Locate the cell with the specified text and output its [x, y] center coordinate. 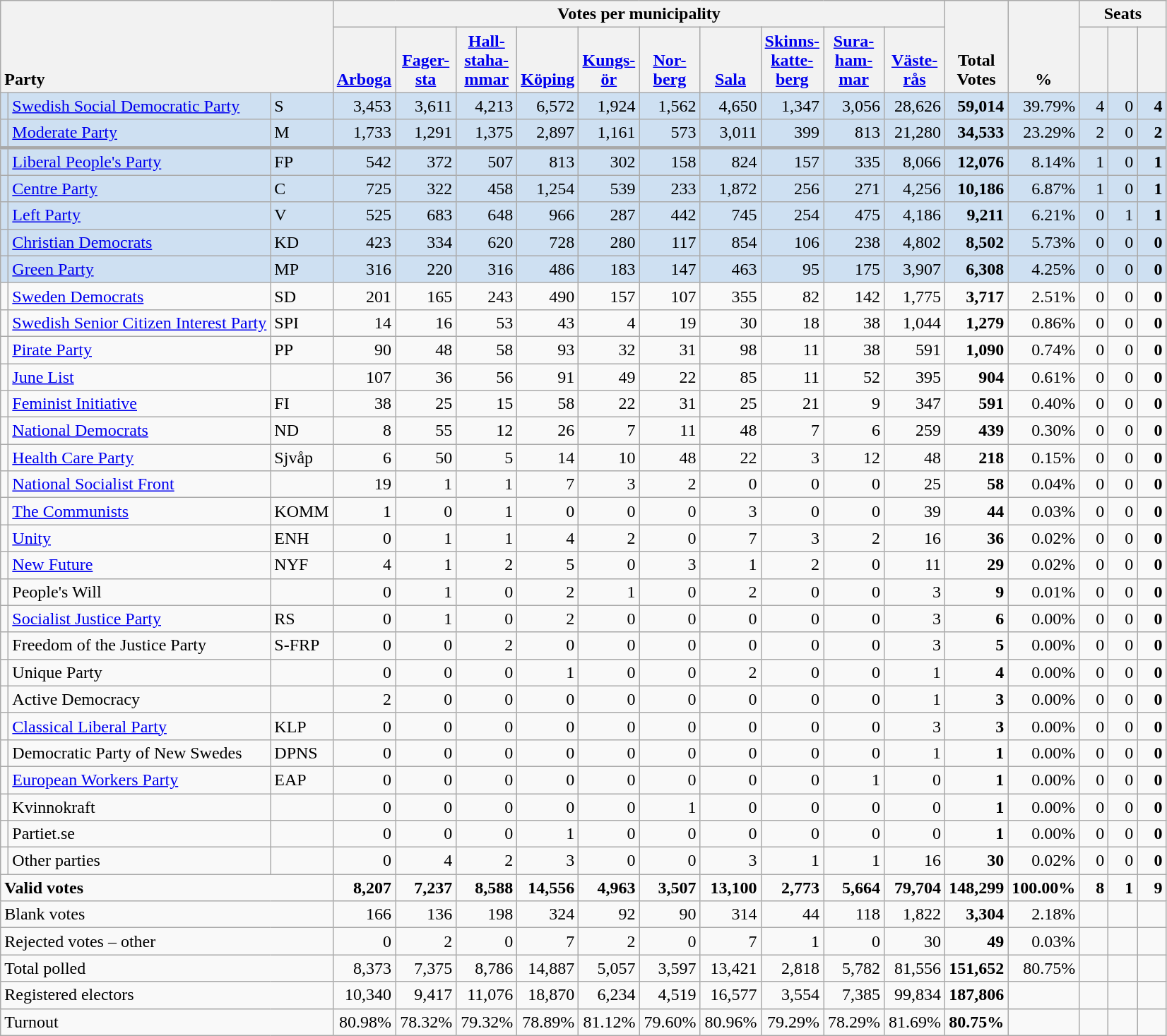
Väste- rås [915, 60]
100.00% [1044, 888]
16,577 [730, 995]
1,872 [730, 189]
June List [140, 376]
13,100 [730, 888]
539 [609, 189]
14,887 [548, 968]
1,161 [609, 133]
399 [792, 133]
13,421 [730, 968]
Registered electors [167, 995]
1,733 [364, 133]
81.69% [915, 1022]
DPNS [302, 753]
32 [609, 350]
FI [302, 404]
9,417 [426, 995]
0.61% [1044, 376]
3,304 [976, 915]
233 [670, 189]
2,897 [548, 133]
5,057 [609, 968]
21 [792, 404]
4.25% [1044, 269]
Swedish Social Democratic Party [140, 106]
Sura- ham- mar [854, 60]
Kungs- ör [609, 60]
Party [167, 47]
ENH [302, 538]
NYF [302, 565]
C [302, 189]
81.12% [609, 1022]
8,207 [364, 888]
507 [487, 161]
7,375 [426, 968]
29 [976, 565]
490 [548, 296]
Partiet.se [140, 834]
1,562 [670, 106]
79.32% [487, 1022]
5,782 [854, 968]
SD [302, 296]
2,818 [792, 968]
5.73% [1044, 242]
1,090 [976, 350]
V [302, 215]
Total polled [167, 968]
Sweden Democrats [140, 296]
People's Will [140, 592]
0.15% [1044, 458]
% [1044, 47]
53 [487, 323]
39.79% [1044, 106]
1,924 [609, 106]
147 [670, 269]
Rejected votes – other [167, 941]
165 [426, 296]
4,519 [670, 995]
372 [426, 161]
824 [730, 161]
1,254 [548, 189]
55 [426, 431]
80.96% [730, 1022]
287 [609, 215]
Sala [730, 60]
4,256 [915, 189]
85 [730, 376]
3,554 [792, 995]
ND [302, 431]
745 [730, 215]
39 [915, 511]
439 [976, 431]
0.01% [1044, 592]
5,664 [854, 888]
151,652 [976, 968]
648 [487, 215]
New Future [140, 565]
Classical Liberal Party [140, 726]
8,588 [487, 888]
Socialist Justice Party [140, 619]
98 [730, 350]
99,834 [915, 995]
Blank votes [167, 915]
KD [302, 242]
59,014 [976, 106]
National Democrats [140, 431]
355 [730, 296]
218 [976, 458]
Turnout [167, 1022]
28,626 [915, 106]
Pirate Party [140, 350]
725 [364, 189]
S [302, 106]
95 [792, 269]
Sjvåp [302, 458]
238 [854, 242]
14,556 [548, 888]
334 [426, 242]
Health Care Party [140, 458]
525 [364, 215]
Nor- berg [670, 60]
Liberal People's Party [140, 161]
82 [792, 296]
Seats [1123, 14]
6,572 [548, 106]
3,907 [915, 269]
6,234 [609, 995]
79.60% [670, 1022]
475 [854, 215]
220 [426, 269]
183 [609, 269]
254 [792, 215]
3,011 [730, 133]
KOMM [302, 511]
3,717 [976, 296]
Feminist Initiative [140, 404]
8,786 [487, 968]
136 [426, 915]
Votes per municipality [639, 14]
78.29% [854, 1022]
3,056 [854, 106]
18 [792, 323]
904 [976, 376]
0.74% [1044, 350]
1,775 [915, 296]
EAP [302, 780]
Freedom of the Justice Party [140, 645]
Unity [140, 538]
S-FRP [302, 645]
78.89% [548, 1022]
966 [548, 215]
3,597 [670, 968]
854 [730, 242]
Moderate Party [140, 133]
1,822 [915, 915]
0.30% [1044, 431]
11,076 [487, 995]
395 [915, 376]
RS [302, 619]
Unique Party [140, 672]
463 [730, 269]
6.21% [1044, 215]
Swedish Senior Citizen Interest Party [140, 323]
SPI [302, 323]
78.32% [426, 1022]
486 [548, 269]
Valid votes [167, 888]
7,385 [854, 995]
335 [854, 161]
56 [487, 376]
302 [609, 161]
Köping [548, 60]
Green Party [140, 269]
423 [364, 242]
442 [670, 215]
3,507 [670, 888]
43 [548, 323]
91 [548, 376]
1,279 [976, 323]
21,280 [915, 133]
34,533 [976, 133]
4,213 [487, 106]
314 [730, 915]
7,237 [426, 888]
PP [302, 350]
148,299 [976, 888]
166 [364, 915]
8,373 [364, 968]
9,211 [976, 215]
Kvinnokraft [140, 807]
79.29% [792, 1022]
6,308 [976, 269]
National Socialist Front [140, 484]
15 [487, 404]
201 [364, 296]
50 [426, 458]
80.98% [364, 1022]
Hall- staha- mmar [487, 60]
Other parties [140, 861]
175 [854, 269]
Centre Party [140, 189]
458 [487, 189]
198 [487, 915]
26 [548, 431]
2.51% [1044, 296]
Arboga [364, 60]
12,076 [976, 161]
FP [302, 161]
10,340 [364, 995]
6.87% [1044, 189]
158 [670, 161]
23.29% [1044, 133]
542 [364, 161]
620 [487, 242]
81,556 [915, 968]
118 [854, 915]
324 [548, 915]
243 [487, 296]
117 [670, 242]
3,611 [426, 106]
8.14% [1044, 161]
142 [854, 296]
52 [854, 376]
347 [915, 404]
4,963 [609, 888]
573 [670, 133]
1,347 [792, 106]
728 [548, 242]
1,044 [915, 323]
280 [609, 242]
Left Party [140, 215]
KLP [302, 726]
187,806 [976, 995]
79,704 [915, 888]
10,186 [976, 189]
8,066 [915, 161]
Fager- sta [426, 60]
2.18% [1044, 915]
4,802 [915, 242]
The Communists [140, 511]
Skinns- katte- berg [792, 60]
European Workers Party [140, 780]
256 [792, 189]
259 [915, 431]
92 [609, 915]
93 [548, 350]
Total Votes [976, 47]
8,502 [976, 242]
3,453 [364, 106]
0.04% [1044, 484]
4,650 [730, 106]
1,375 [487, 133]
0.40% [1044, 404]
M [302, 133]
322 [426, 189]
Active Democracy [140, 699]
MP [302, 269]
4,186 [915, 215]
18,870 [548, 995]
683 [426, 215]
106 [792, 242]
0.86% [1044, 323]
Democratic Party of New Swedes [140, 753]
Christian Democrats [140, 242]
10 [609, 458]
271 [854, 189]
1,291 [426, 133]
2,773 [792, 888]
